Detect which cell encompasses the target text, then output its (X, Y) center coordinate. 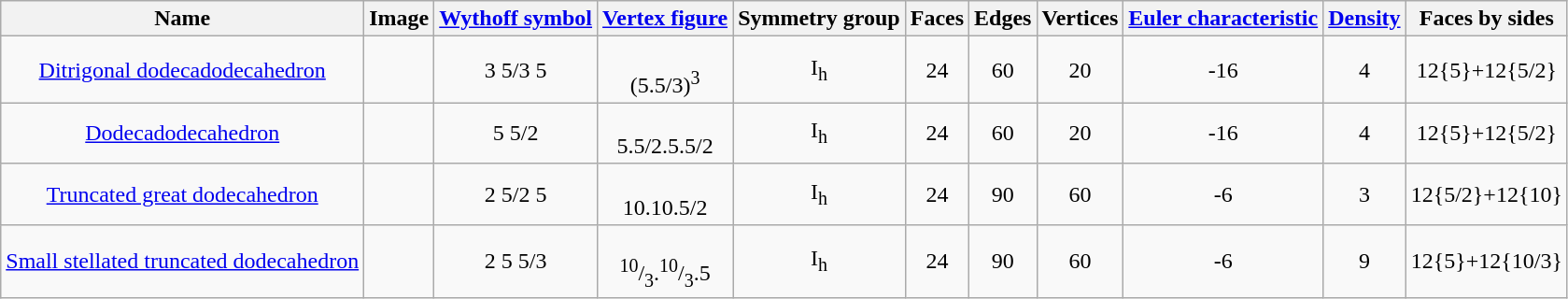
2 5/2 5 (516, 194)
Image (400, 19)
Euler characteristic (1223, 19)
12{5/2}+12{10} (1487, 194)
Name (183, 19)
Truncated great dodecahedron (183, 194)
5 5/2 (516, 133)
3 (1364, 194)
Edges (1003, 19)
Vertices (1080, 19)
12{5}+12{10/3} (1487, 261)
(5.5/3)3 (665, 70)
Small stellated truncated dodecahedron (183, 261)
Faces by sides (1487, 19)
Density (1364, 19)
5.5/2.5.5/2 (665, 133)
10/3.10/3.5 (665, 261)
9 (1364, 261)
2 5 5/3 (516, 261)
Symmetry group (820, 19)
Dodecadodecahedron (183, 133)
3 5/3 5 (516, 70)
Faces (937, 19)
Wythoff symbol (516, 19)
Vertex figure (665, 19)
10.10.5/2 (665, 194)
Ditrigonal dodecadodecahedron (183, 70)
